Extract the [X, Y] coordinate from the center of the cell holding the provided text.  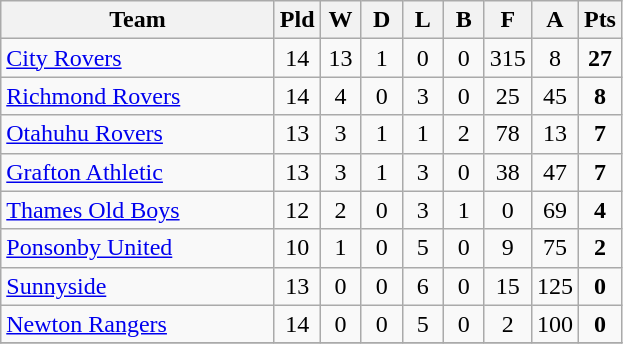
25 [508, 96]
Grafton Athletic [138, 172]
Sunnyside [138, 286]
Otahuhu Rovers [138, 134]
125 [554, 286]
9 [508, 248]
D [382, 20]
6 [422, 286]
75 [554, 248]
B [464, 20]
69 [554, 210]
45 [554, 96]
Richmond Rovers [138, 96]
15 [508, 286]
10 [297, 248]
Pts [600, 20]
W [340, 20]
City Rovers [138, 58]
Team [138, 20]
Newton Rangers [138, 324]
L [422, 20]
27 [600, 58]
Ponsonby United [138, 248]
78 [508, 134]
F [508, 20]
47 [554, 172]
Pld [297, 20]
A [554, 20]
Thames Old Boys [138, 210]
12 [297, 210]
100 [554, 324]
38 [508, 172]
315 [508, 58]
